Detect which cell encompasses the target text, then output its [x, y] center coordinate. 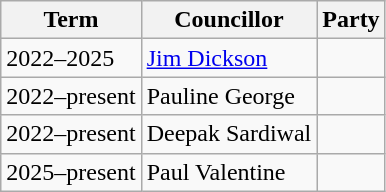
Pauline George [229, 96]
Paul Valentine [229, 172]
Term [71, 20]
Jim Dickson [229, 58]
Councillor [229, 20]
Deepak Sardiwal [229, 134]
2025–present [71, 172]
2022–2025 [71, 58]
Party [351, 20]
